Search for the cell housing the specified text and yield its [x, y] center coordinate. 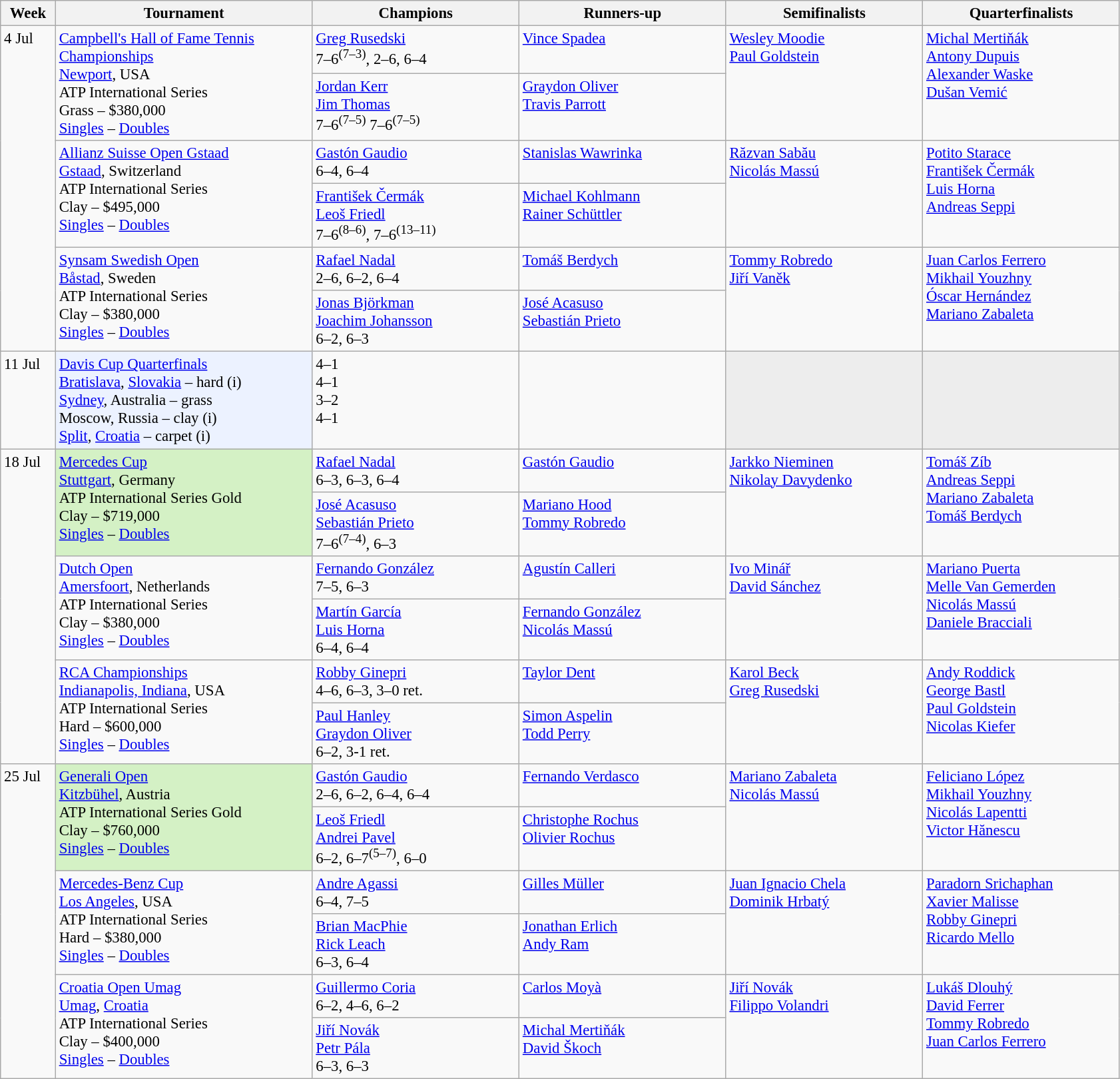
Martín García Luis Horna 6–4, 6–4 [416, 629]
Ivo Minář David Sánchez [824, 607]
Mercedes-Benz Cup Los Angeles, USAATP International SeriesHard – $380,000 Singles – Doubles [184, 923]
Fernando González 7–5, 6–3 [416, 577]
Mariano Puerta Melle Van Gemerden Nicolás Massú Daniele Bracciali [1021, 607]
Runners-up [623, 13]
Leoš Friedl Andrei Pavel 6–2, 6–7(5–7), 6–0 [416, 839]
Michal Mertiňák David Škoch [623, 1048]
Gilles Müller [623, 893]
Michael Kohlmann Rainer Schüttler [623, 216]
Jonas Björkman Joachim Johansson 6–2, 6–3 [416, 321]
4 Jul [28, 189]
Tomáš Zíb Andreas Seppi Mariano Zabaleta Tomáš Berdych [1021, 502]
Champions [416, 13]
Week [28, 13]
Guillermo Coria 6–2, 4–6, 6–2 [416, 996]
Vince Spadea [623, 50]
Tomáš Berdych [623, 269]
4–1 4–1 3–2 4–1 [416, 400]
18 Jul [28, 606]
Rafael Nadal 2–6, 6–2, 6–4 [416, 269]
Wesley Moodie Paul Goldstein [824, 84]
Carlos Moyà [623, 996]
Jarkko Nieminen Nikolay Davydenko [824, 502]
RCA Championships Indianapolis, Indiana, USAATP International SeriesHard – $600,000 Singles – Doubles [184, 712]
Paradorn Srichaphan Xavier Malisse Robby Ginepri Ricardo Mello [1021, 923]
Jonathan Erlich Andy Ram [623, 944]
Croatia Open Umag Umag, CroatiaATP International SeriesClay – $400,000 Singles – Doubles [184, 1027]
Greg Rusedski 7–6(7–3), 2–6, 6–4 [416, 50]
Rafael Nadal 6–3, 6–3, 6–4 [416, 470]
Robby Ginepri 4–6, 6–3, 3–0 ret. [416, 682]
Agustín Calleri [623, 577]
Gastón Gaudio [623, 470]
Tournament [184, 13]
Andre Agassi 6–4, 7–5 [416, 893]
Simon Aspelin Todd Perry [623, 733]
Juan Ignacio Chela Dominik Hrbatý [824, 923]
Răzvan Sabău Nicolás Massú [824, 194]
Gastón Gaudio 6–4, 6–4 [416, 163]
Feliciano López Mikhail Youzhny Nicolás Lapentti Victor Hănescu [1021, 818]
José Acasuso Sebastián Prieto [623, 321]
Karol Beck Greg Rusedski [824, 712]
Quarterfinalists [1021, 13]
Lukáš Dlouhý David Ferrer Tommy Robredo Juan Carlos Ferrero [1021, 1027]
Taylor Dent [623, 682]
José Acasuso Sebastián Prieto 7–6(7–4), 6–3 [416, 524]
Fernando González Nicolás Massú [623, 629]
Michal Mertiňák Antony Dupuis Alexander Waske Dušan Vemić [1021, 84]
Juan Carlos Ferrero Mikhail Youzhny Óscar Hernández Mariano Zabaleta [1021, 300]
Jiří Novák Filippo Volandri [824, 1027]
Jordan Kerr Jim Thomas 7–6(7–5) 7–6(7–5) [416, 107]
Mercedes Cup Stuttgart, GermanyATP International Series GoldClay – $719,000 Singles – Doubles [184, 502]
Stanislas Wawrinka [623, 163]
Tommy Robredo Jiří Vaněk [824, 300]
Semifinalists [824, 13]
Brian MacPhie Rick Leach 6–3, 6–4 [416, 944]
Fernando Verdasco [623, 786]
Allianz Suisse Open GstaadGstaad, SwitzerlandATP International SeriesClay – $495,000 Singles – Doubles [184, 194]
Synsam Swedish Open Båstad, SwedenATP International SeriesClay – $380,000 Singles – Doubles [184, 300]
Christophe Rochus Olivier Rochus [623, 839]
Andy Roddick George Bastl Paul Goldstein Nicolas Kiefer [1021, 712]
František Čermák Leoš Friedl 7–6(8–6), 7–6(13–11) [416, 216]
11 Jul [28, 400]
Mariano Zabaleta Nicolás Massú [824, 818]
Potito Starace František Čermák Luis Horna Andreas Seppi [1021, 194]
Graydon Oliver Travis Parrott [623, 107]
Jiří Novák Petr Pála 6–3, 6–3 [416, 1048]
Dutch Open Amersfoort, NetherlandsATP International SeriesClay – $380,000 Singles – Doubles [184, 607]
Generali Open Kitzbühel, AustriaATP International Series GoldClay – $760,000 Singles – Doubles [184, 818]
Mariano Hood Tommy Robredo [623, 524]
Campbell's Hall of Fame Tennis Championships Newport, USAATP International SeriesGrass – $380,000 Singles – Doubles [184, 84]
Gastón Gaudio 2–6, 6–2, 6–4, 6–4 [416, 786]
Paul Hanley Graydon Oliver 6–2, 3-1 ret. [416, 733]
Davis Cup Quarterfinals Bratislava, Slovakia – hard (i) Sydney, Australia – grass Moscow, Russia – clay (i) Split, Croatia – carpet (i) [184, 400]
25 Jul [28, 922]
